Find where the given text appears and provide that cell's center as (x, y) coordinate. 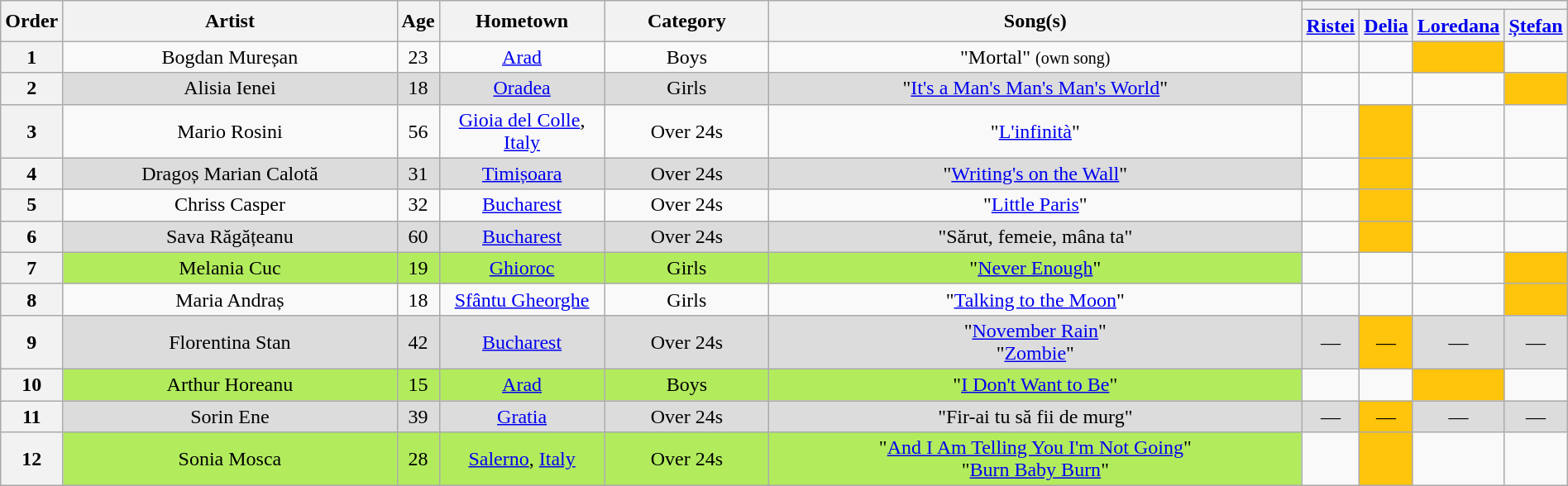
"Writing's on the Wall" (1035, 174)
Gratia (522, 416)
4 (31, 174)
Age (418, 21)
10 (31, 384)
42 (418, 342)
Ștefan (1536, 26)
Bogdan Mureșan (230, 57)
Sava Răgățeanu (230, 236)
Artist (230, 21)
"Fir-ai tu să fii de murg" (1035, 416)
1 (31, 57)
Arthur Horeanu (230, 384)
"Little Paris" (1035, 205)
"Mortal" (own song) (1035, 57)
"Never Enough" (1035, 268)
Dragoș Marian Calotă (230, 174)
23 (418, 57)
56 (418, 131)
Salerno, Italy (522, 460)
28 (418, 460)
Mario Rosini (230, 131)
Loredana (1459, 26)
31 (418, 174)
8 (31, 299)
Song(s) (1035, 21)
Ghioroc (522, 268)
11 (31, 416)
"It's a Man's Man's Man's World" (1035, 88)
Florentina Stan (230, 342)
Order (31, 21)
Category (686, 21)
"L'infinità" (1035, 131)
2 (31, 88)
3 (31, 131)
39 (418, 416)
19 (418, 268)
"And I Am Telling You I'm Not Going" "Burn Baby Burn" (1035, 460)
Hometown (522, 21)
Chriss Casper (230, 205)
"November Rain" "Zombie" (1035, 342)
Sorin Ene (230, 416)
5 (31, 205)
60 (418, 236)
Delia (1386, 26)
Ristei (1331, 26)
Melania Cuc (230, 268)
32 (418, 205)
7 (31, 268)
Gioia del Colle, Italy (522, 131)
Timișoara (522, 174)
15 (418, 384)
Oradea (522, 88)
6 (31, 236)
Sonia Mosca (230, 460)
"I Don't Want to Be" (1035, 384)
Maria Andraș (230, 299)
Sfântu Gheorghe (522, 299)
Alisia Ienei (230, 88)
"Talking to the Moon" (1035, 299)
"Sărut, femeie, mâna ta" (1035, 236)
12 (31, 460)
9 (31, 342)
